Capture the cell that displays the provided text and extract its [X, Y] central coordinate. 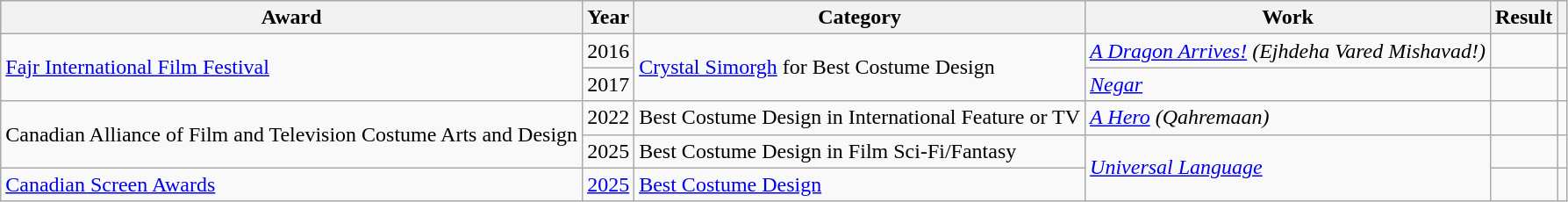
A Dragon Arrives! (Ejhdeha Vared Mishavad!) [1288, 51]
Category [860, 18]
Crystal Simorgh for Best Costume Design [860, 68]
Result [1523, 18]
Year [609, 18]
2016 [609, 51]
Best Costume Design in Film Sci-Fi/Fantasy [860, 151]
2022 [609, 118]
Best Costume Design [860, 184]
2017 [609, 84]
Canadian Screen Awards [291, 184]
Fajr International Film Festival [291, 68]
Canadian Alliance of Film and Television Costume Arts and Design [291, 134]
Award [291, 18]
Work [1288, 18]
Universal Language [1288, 168]
A Hero (Qahremaan) [1288, 118]
Negar [1288, 84]
Best Costume Design in International Feature or TV [860, 118]
